Output the [X, Y] coordinate of the center of the cell containing the given text.  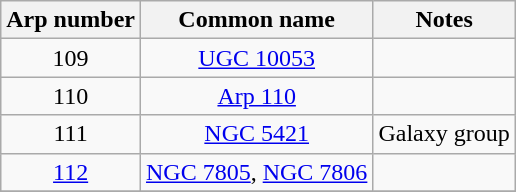
109 [71, 58]
110 [71, 96]
111 [71, 134]
Arp 110 [256, 96]
112 [71, 172]
Common name [256, 20]
UGC 10053 [256, 58]
Arp number [71, 20]
Galaxy group [444, 134]
NGC 5421 [256, 134]
NGC 7805, NGC 7806 [256, 172]
Notes [444, 20]
